Extract the [x, y] coordinate from the center of the cell holding the provided text.  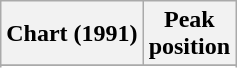
Peakposition [189, 34]
Chart (1991) [72, 34]
